Provide the [X, Y] coordinate of the cell's center where the given text is located.  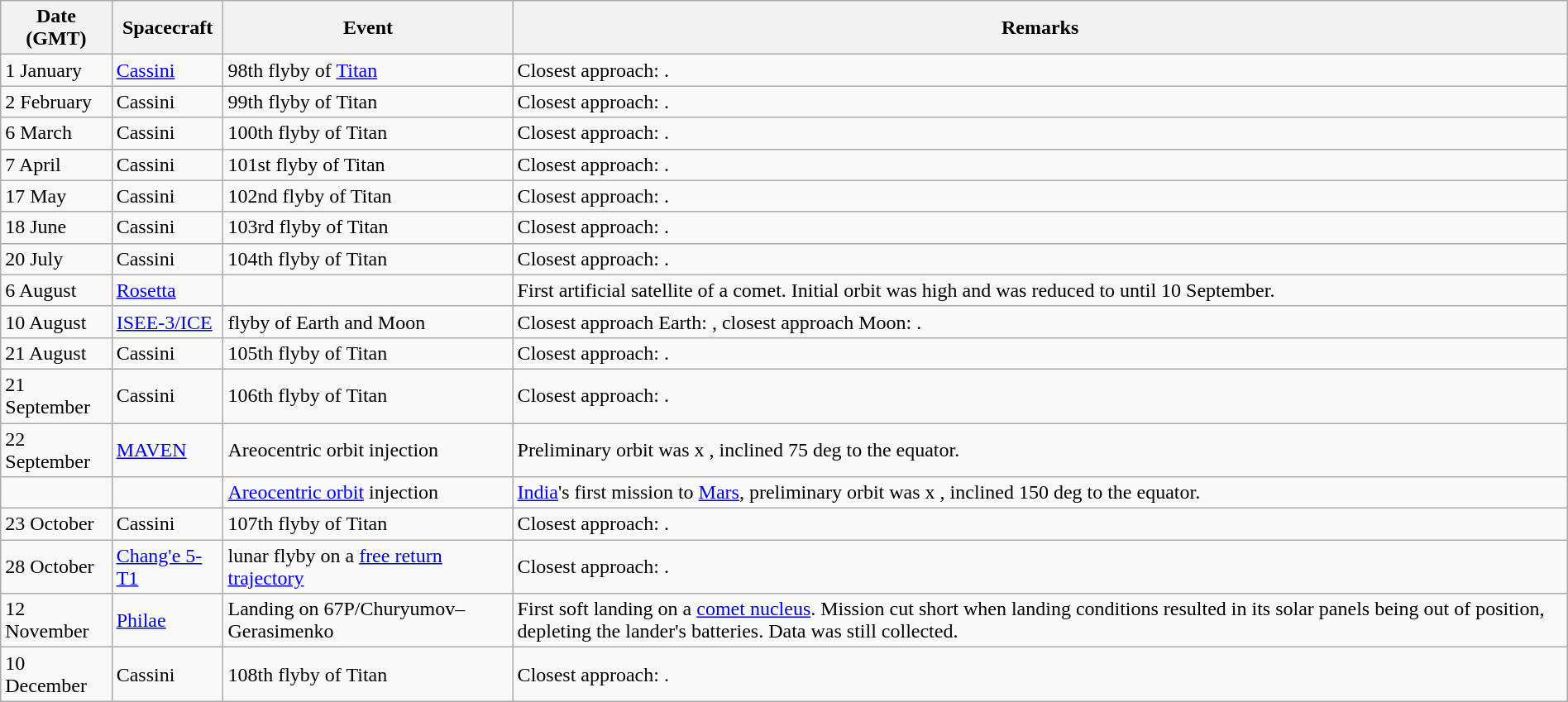
1 January [56, 70]
Event [368, 28]
ISEE-3/ICE [167, 322]
10 December [56, 675]
Philae [167, 620]
12 November [56, 620]
2 February [56, 102]
MAVEN [167, 450]
101st flyby of Titan [368, 165]
flyby of Earth and Moon [368, 322]
Spacecraft [167, 28]
10 August [56, 322]
First artificial satellite of a comet. Initial orbit was high and was reduced to until 10 September. [1040, 290]
98th flyby of Titan [368, 70]
106th flyby of Titan [368, 395]
105th flyby of Titan [368, 353]
Rosetta [167, 290]
17 May [56, 196]
6 March [56, 133]
100th flyby of Titan [368, 133]
107th flyby of Titan [368, 524]
7 April [56, 165]
Chang'e 5-T1 [167, 567]
lunar flyby on a free return trajectory [368, 567]
28 October [56, 567]
Date (GMT) [56, 28]
20 July [56, 259]
Remarks [1040, 28]
21 September [56, 395]
103rd flyby of Titan [368, 227]
18 June [56, 227]
104th flyby of Titan [368, 259]
6 August [56, 290]
22 September [56, 450]
99th flyby of Titan [368, 102]
Preliminary orbit was x , inclined 75 deg to the equator. [1040, 450]
108th flyby of Titan [368, 675]
102nd flyby of Titan [368, 196]
23 October [56, 524]
Landing on 67P/Churyumov–Gerasimenko [368, 620]
Closest approach Earth: , closest approach Moon: . [1040, 322]
India's first mission to Mars, preliminary orbit was x , inclined 150 deg to the equator. [1040, 493]
21 August [56, 353]
